Search for the cell housing the specified text and yield its [x, y] center coordinate. 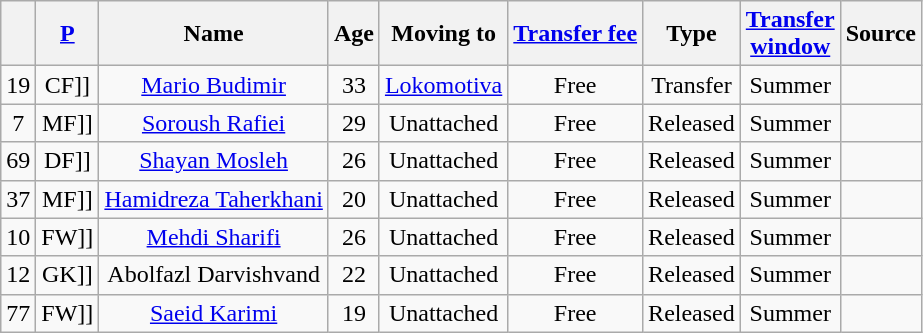
Mario Budimir [214, 85]
Source [880, 34]
Transfer fee [576, 34]
29 [354, 123]
Moving to [443, 34]
Type [692, 34]
12 [18, 275]
Soroush Rafiei [214, 123]
7 [18, 123]
Hamidreza Taherkhani [214, 199]
GK]] [68, 275]
Saeid Karimi [214, 313]
Age [354, 34]
DF]] [68, 161]
Lokomotiva [443, 85]
Name [214, 34]
20 [354, 199]
33 [354, 85]
37 [18, 199]
10 [18, 237]
CF]] [68, 85]
Transferwindow [790, 34]
77 [18, 313]
Transfer [692, 85]
Abolfazl Darvishvand [214, 275]
Mehdi Sharifi [214, 237]
P [68, 34]
22 [354, 275]
69 [18, 161]
Shayan Mosleh [214, 161]
